Detect which cell encompasses the target text, then output its (X, Y) center coordinate. 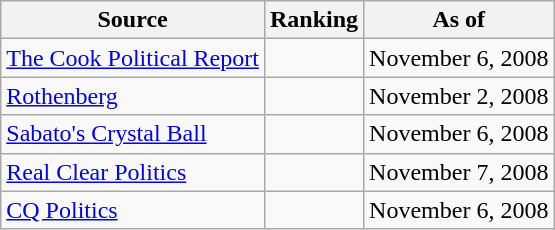
Ranking (314, 20)
Real Clear Politics (133, 172)
Rothenberg (133, 96)
November 7, 2008 (459, 172)
November 2, 2008 (459, 96)
Sabato's Crystal Ball (133, 134)
The Cook Political Report (133, 58)
Source (133, 20)
CQ Politics (133, 210)
As of (459, 20)
